Provide the [X, Y] coordinate of the cell's center where the given text is located.  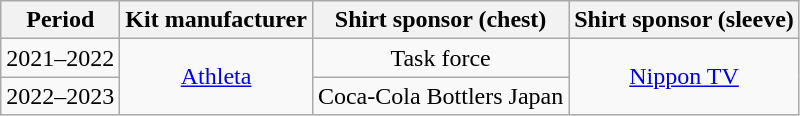
Kit manufacturer [216, 20]
Shirt sponsor (sleeve) [684, 20]
2021–2022 [60, 58]
Athleta [216, 77]
2022–2023 [60, 96]
Nippon TV [684, 77]
Task force [440, 58]
Coca-Cola Bottlers Japan [440, 96]
Shirt sponsor (chest) [440, 20]
Period [60, 20]
